Search for the cell housing the specified text and yield its (x, y) center coordinate. 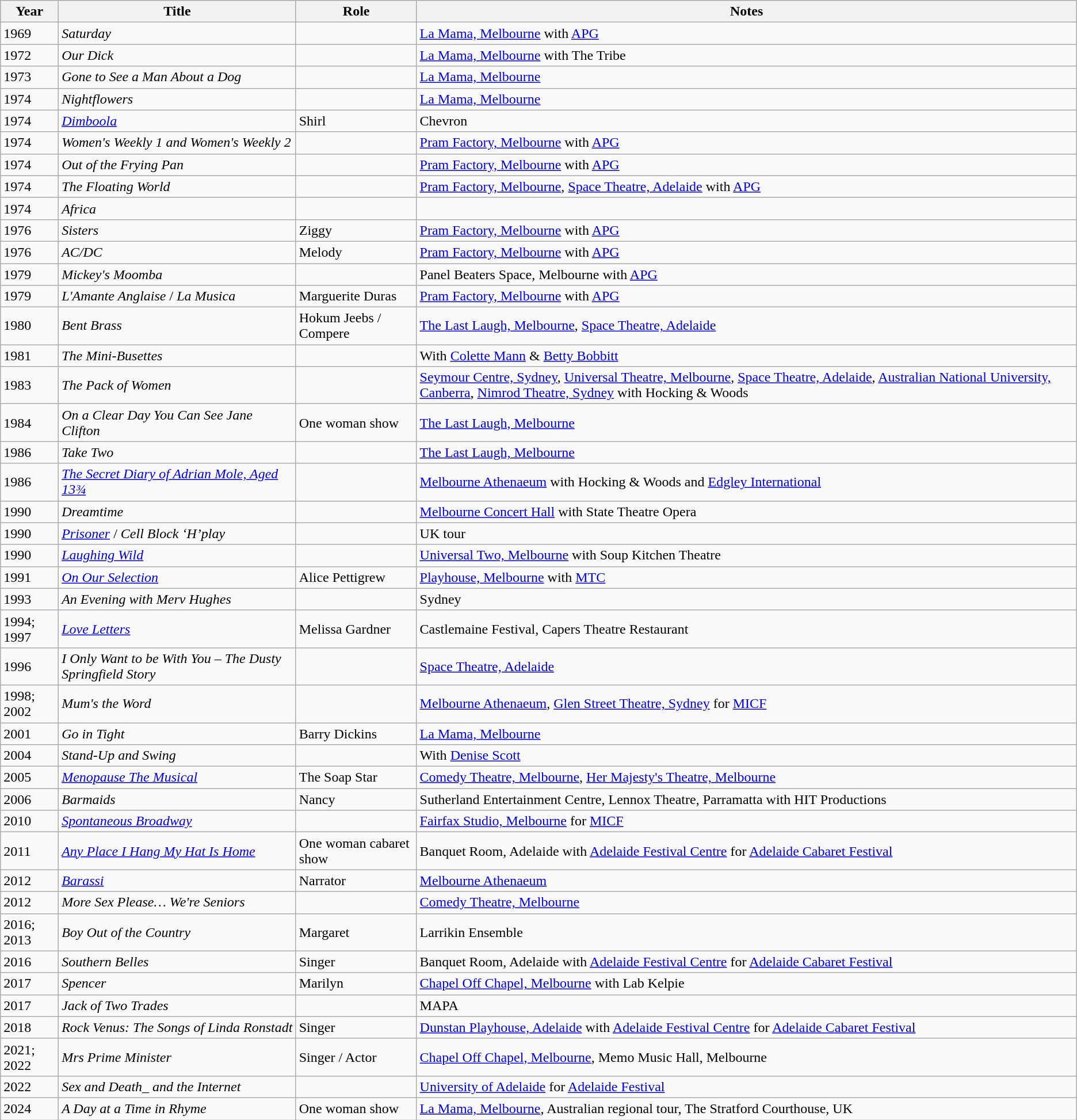
1994; 1997 (30, 628)
Sex and Death_ and the Internet (177, 1087)
Melbourne Athenaeum (747, 881)
1972 (30, 55)
The Soap Star (356, 778)
Boy Out of the Country (177, 932)
1983 (30, 386)
Melody (356, 252)
2024 (30, 1108)
1998; 2002 (30, 703)
1980 (30, 326)
Africa (177, 208)
Melissa Gardner (356, 628)
The Mini-Busettes (177, 356)
1993 (30, 599)
Ziggy (356, 230)
1969 (30, 33)
Stand-Up and Swing (177, 756)
Southern Belles (177, 962)
Dimboola (177, 121)
Space Theatre, Adelaide (747, 666)
Spencer (177, 984)
Role (356, 12)
The Floating World (177, 186)
One woman cabaret show (356, 851)
Jack of Two Trades (177, 1005)
Menopause The Musical (177, 778)
Dunstan Playhouse, Adelaide with Adelaide Festival Centre for Adelaide Cabaret Festival (747, 1027)
2001 (30, 734)
1981 (30, 356)
Notes (747, 12)
Alice Pettigrew (356, 577)
Rock Venus: The Songs of Linda Ronstadt (177, 1027)
Sutherland Entertainment Centre, Lennox Theatre, Parramatta with HIT Productions (747, 799)
Chapel Off Chapel, Melbourne with Lab Kelpie (747, 984)
Any Place I Hang My Hat Is Home (177, 851)
2016; 2013 (30, 932)
Year (30, 12)
University of Adelaide for Adelaide Festival (747, 1087)
2006 (30, 799)
Singer / Actor (356, 1057)
Out of the Frying Pan (177, 165)
Melbourne Concert Hall with State Theatre Opera (747, 512)
Playhouse, Melbourne with MTC (747, 577)
The Secret Diary of Adrian Mole, Aged 13¾ (177, 482)
Take Two (177, 452)
Sydney (747, 599)
Nancy (356, 799)
1973 (30, 77)
Castlemaine Festival, Capers Theatre Restaurant (747, 628)
1996 (30, 666)
2016 (30, 962)
Comedy Theatre, Melbourne (747, 902)
An Evening with Merv Hughes (177, 599)
Spontaneous Broadway (177, 821)
Chapel Off Chapel, Melbourne, Memo Music Hall, Melbourne (747, 1057)
I Only Want to be With You – The Dusty Springfield Story (177, 666)
Barmaids (177, 799)
Universal Two, Melbourne with Soup Kitchen Theatre (747, 555)
AC/DC (177, 252)
On a Clear Day You Can See Jane Clifton (177, 422)
Melbourne Athenaeum, Glen Street Theatre, Sydney for MICF (747, 703)
2022 (30, 1087)
Mrs Prime Minister (177, 1057)
Barassi (177, 881)
L'Amante Anglaise / La Musica (177, 296)
Fairfax Studio, Melbourne for MICF (747, 821)
Nightflowers (177, 99)
Panel Beaters Space, Melbourne with APG (747, 275)
La Mama, Melbourne, Australian regional tour, The Stratford Courthouse, UK (747, 1108)
The Last Laugh, Melbourne, Space Theatre, Adelaide (747, 326)
Melbourne Athenaeum with Hocking & Woods and Edgley International (747, 482)
With Denise Scott (747, 756)
Marilyn (356, 984)
Mickey's Moomba (177, 275)
With Colette Mann & Betty Bobbitt (747, 356)
Go in Tight (177, 734)
Prisoner / Cell Block ‘H’play (177, 534)
More Sex Please… We're Seniors (177, 902)
1991 (30, 577)
Pram Factory, Melbourne, Space Theatre, Adelaide with APG (747, 186)
Love Letters (177, 628)
Narrator (356, 881)
Chevron (747, 121)
Margaret (356, 932)
1984 (30, 422)
MAPA (747, 1005)
On Our Selection (177, 577)
La Mama, Melbourne with The Tribe (747, 55)
Laughing Wild (177, 555)
Saturday (177, 33)
The Pack of Women (177, 386)
2021; 2022 (30, 1057)
Women's Weekly 1 and Women's Weekly 2 (177, 143)
Gone to See a Man About a Dog (177, 77)
Shirl (356, 121)
Bent Brass (177, 326)
UK tour (747, 534)
2018 (30, 1027)
Dreamtime (177, 512)
Comedy Theatre, Melbourne, Her Majesty's Theatre, Melbourne (747, 778)
A Day at a Time in Rhyme (177, 1108)
La Mama, Melbourne with APG (747, 33)
Barry Dickins (356, 734)
Larrikin Ensemble (747, 932)
Marguerite Duras (356, 296)
2004 (30, 756)
2005 (30, 778)
2010 (30, 821)
Sisters (177, 230)
2011 (30, 851)
Title (177, 12)
Our Dick (177, 55)
Mum's the Word (177, 703)
Hokum Jeebs / Compere (356, 326)
